From the cell containing the given text, extract its center point as [x, y] coordinate. 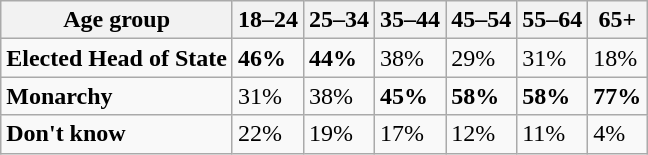
77% [618, 96]
35–44 [410, 20]
18–24 [268, 20]
11% [552, 134]
44% [338, 58]
Age group [117, 20]
19% [338, 134]
Monarchy [117, 96]
46% [268, 58]
18% [618, 58]
29% [482, 58]
65+ [618, 20]
Elected Head of State [117, 58]
45–54 [482, 20]
55–64 [552, 20]
17% [410, 134]
25–34 [338, 20]
22% [268, 134]
12% [482, 134]
4% [618, 134]
Don't know [117, 134]
45% [410, 96]
